Return [X, Y] of the center of cell containing provided text 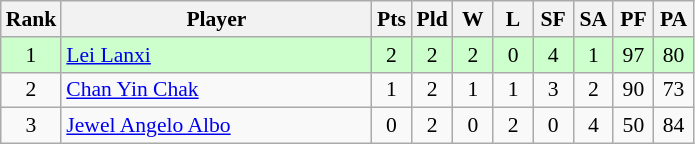
SF [553, 19]
Lei Lanxi [216, 55]
Jewel Angelo Albo [216, 126]
84 [673, 126]
Pld [432, 19]
Player [216, 19]
Rank [32, 19]
73 [673, 90]
W [473, 19]
L [513, 19]
80 [673, 55]
PF [633, 19]
90 [633, 90]
Pts [391, 19]
Chan Yin Chak [216, 90]
50 [633, 126]
SA [593, 19]
PA [673, 19]
97 [633, 55]
